From the cell containing the given text, extract its center point as (x, y) coordinate. 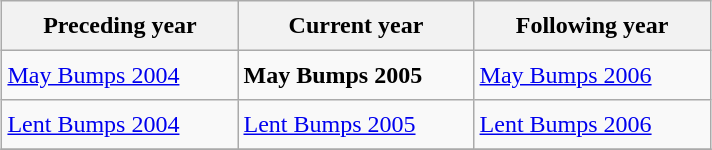
May Bumps 2005 (356, 75)
Following year (592, 26)
Lent Bumps 2004 (120, 125)
May Bumps 2006 (592, 75)
Preceding year (120, 26)
Lent Bumps 2006 (592, 125)
Lent Bumps 2005 (356, 125)
Current year (356, 26)
May Bumps 2004 (120, 75)
